Provide the (x, y) coordinate of the cell's center where the given text is located.  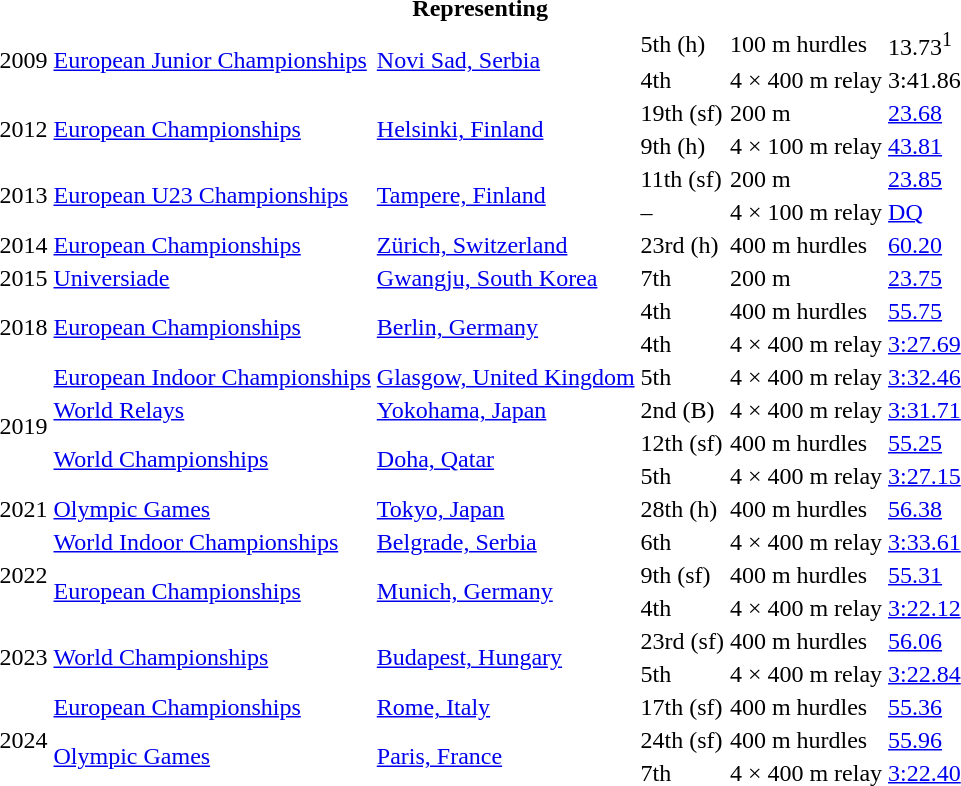
12th (sf) (682, 443)
Munich, Germany (506, 592)
Tokyo, Japan (506, 509)
World Indoor Championships (212, 542)
Tampere, Finland (506, 196)
– (682, 212)
Glasgow, United Kingdom (506, 377)
28th (h) (682, 509)
19th (sf) (682, 113)
European Junior Championships (212, 60)
World Relays (212, 410)
6th (682, 542)
Zürich, Switzerland (506, 245)
23rd (h) (682, 245)
100 m hurdles (806, 44)
9th (h) (682, 146)
17th (sf) (682, 707)
Berlin, Germany (506, 328)
European U23 Championships (212, 196)
23rd (sf) (682, 641)
Universiade (212, 278)
Novi Sad, Serbia (506, 60)
24th (sf) (682, 740)
2nd (B) (682, 410)
7th (682, 278)
Helsinki, Finland (506, 130)
Rome, Italy (506, 707)
Doha, Qatar (506, 460)
Olympic Games (212, 509)
Yokohama, Japan (506, 410)
Budapest, Hungary (506, 658)
11th (sf) (682, 179)
Gwangju, South Korea (506, 278)
9th (sf) (682, 575)
Belgrade, Serbia (506, 542)
5th (h) (682, 44)
European Indoor Championships (212, 377)
